Provide the (X, Y) coordinate of the cell's center where the given text is located.  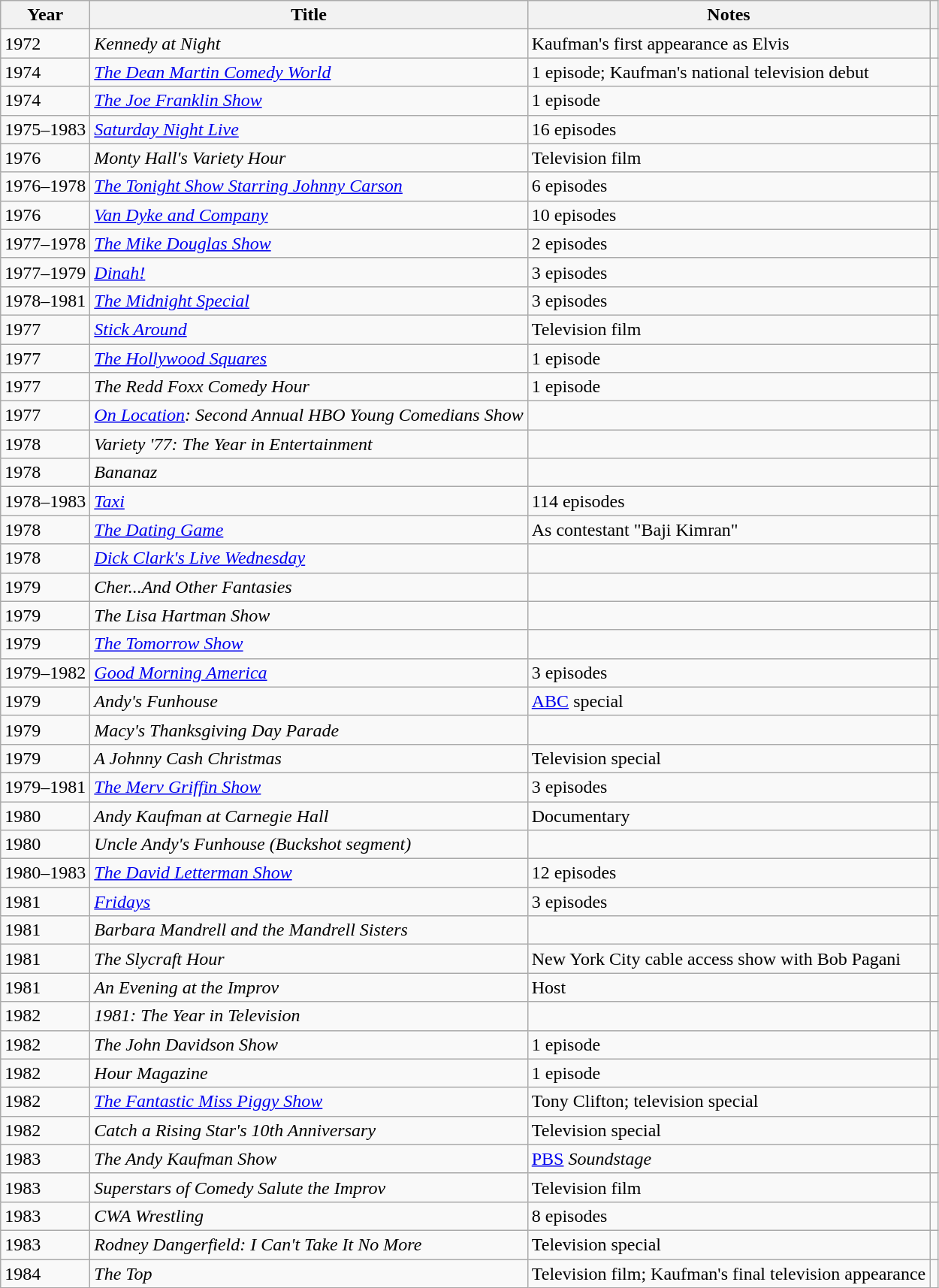
1977–1978 (45, 243)
Documentary (729, 815)
Barbara Mandrell and the Mandrell Sisters (309, 930)
2 episodes (729, 243)
CWA Wrestling (309, 1216)
Kennedy at Night (309, 44)
Bananaz (309, 473)
1979–1981 (45, 787)
The John Davidson Show (309, 1045)
Kaufman's first appearance as Elvis (729, 44)
1977–1979 (45, 272)
Tony Clifton; television special (729, 1102)
Television film; Kaufman's final television appearance (729, 1274)
Saturday Night Live (309, 129)
Van Dyke and Company (309, 215)
Stick Around (309, 329)
The Midnight Special (309, 301)
10 episodes (729, 215)
The Slycraft Hour (309, 959)
Andy's Funhouse (309, 701)
1 episode; Kaufman's national television debut (729, 72)
Hour Magazine (309, 1073)
The Tonight Show Starring Johnny Carson (309, 186)
ABC special (729, 701)
Dinah! (309, 272)
The Tomorrow Show (309, 644)
Uncle Andy's Funhouse (Buckshot segment) (309, 845)
Notes (729, 15)
Year (45, 15)
1978–1981 (45, 301)
1975–1983 (45, 129)
6 episodes (729, 186)
A Johnny Cash Christmas (309, 758)
Catch a Rising Star's 10th Anniversary (309, 1130)
The Dean Martin Comedy World (309, 72)
Superstars of Comedy Salute the Improv (309, 1187)
Dick Clark's Live Wednesday (309, 558)
The Redd Foxx Comedy Hour (309, 387)
Title (309, 15)
The Mike Douglas Show (309, 243)
1978–1983 (45, 501)
1980–1983 (45, 873)
The Dating Game (309, 530)
Macy's Thanksgiving Day Parade (309, 730)
1976–1978 (45, 186)
On Location: Second Annual HBO Young Comedians Show (309, 416)
Variety '77: The Year in Entertainment (309, 444)
As contestant "Baji Kimran" (729, 530)
PBS Soundstage (729, 1159)
Cher...And Other Fantasies (309, 587)
1972 (45, 44)
16 episodes (729, 129)
1979–1982 (45, 673)
New York City cable access show with Bob Pagani (729, 959)
The Andy Kaufman Show (309, 1159)
12 episodes (729, 873)
The Fantastic Miss Piggy Show (309, 1102)
Monty Hall's Variety Hour (309, 158)
Good Morning America (309, 673)
Taxi (309, 501)
8 episodes (729, 1216)
The Top (309, 1274)
1984 (45, 1274)
An Evening at the Improv (309, 987)
Rodney Dangerfield: I Can't Take It No More (309, 1244)
Host (729, 987)
The Lisa Hartman Show (309, 615)
The Hollywood Squares (309, 358)
1981: The Year in Television (309, 1016)
Fridays (309, 902)
114 episodes (729, 501)
The Merv Griffin Show (309, 787)
Andy Kaufman at Carnegie Hall (309, 815)
The David Letterman Show (309, 873)
The Joe Franklin Show (309, 101)
